Scan for the cell matching the given text and deliver its [x, y] coordinate at center. 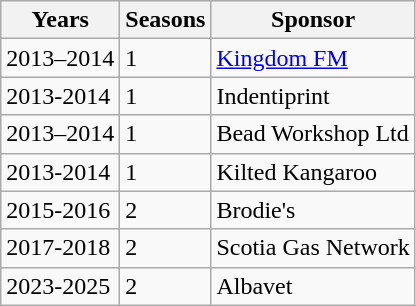
Brodie's [313, 210]
Sponsor [313, 20]
Scotia Gas Network [313, 248]
2015-2016 [60, 210]
Bead Workshop Ltd [313, 134]
Kilted Kangaroo [313, 172]
Seasons [166, 20]
Indentiprint [313, 96]
Years [60, 20]
Kingdom FM [313, 58]
Albavet [313, 286]
2023-2025 [60, 286]
2017-2018 [60, 248]
